Extract the [X, Y] coordinate from the center of the cell holding the provided text.  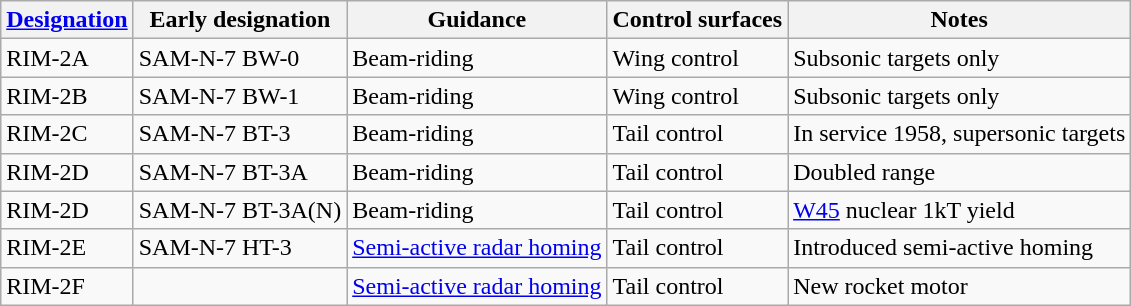
RIM-2C [67, 134]
Early designation [240, 20]
RIM-2A [67, 58]
Doubled range [960, 172]
In service 1958, supersonic targets [960, 134]
RIM-2F [67, 286]
Notes [960, 20]
Guidance [477, 20]
SAM-N-7 BT-3A [240, 172]
SAM-N-7 HT-3 [240, 248]
Control surfaces [698, 20]
W45 nuclear 1kT yield [960, 210]
RIM-2E [67, 248]
SAM-N-7 BT-3 [240, 134]
Introduced semi-active homing [960, 248]
SAM-N-7 BW-0 [240, 58]
SAM-N-7 BT-3A(N) [240, 210]
SAM-N-7 BW-1 [240, 96]
RIM-2B [67, 96]
New rocket motor [960, 286]
Designation [67, 20]
